Locate the cell with the specified text and output its [X, Y] center coordinate. 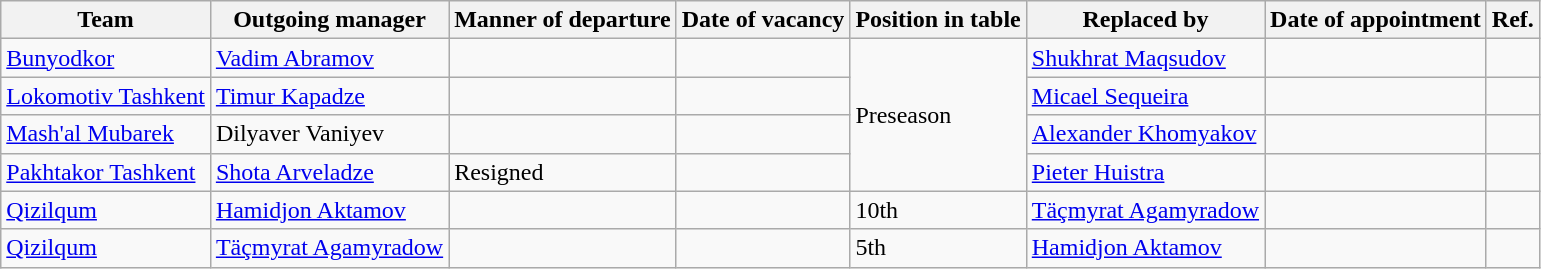
Team [106, 20]
Date of appointment [1376, 20]
Alexander Khomyakov [1145, 134]
Position in table [938, 20]
Shukhrat Maqsudov [1145, 58]
Shota Arveladze [329, 172]
Date of vacancy [763, 20]
Vadim Abramov [329, 58]
Mash'al Mubarek [106, 134]
10th [938, 210]
Bunyodkor [106, 58]
Pakhtakor Tashkent [106, 172]
Preseason [938, 115]
Micael Sequeira [1145, 96]
Ref. [1512, 20]
Resigned [562, 172]
Pieter Huistra [1145, 172]
Replaced by [1145, 20]
Timur Kapadze [329, 96]
Dilyaver Vaniyev [329, 134]
Lokomotiv Tashkent [106, 96]
Outgoing manager [329, 20]
5th [938, 248]
Manner of departure [562, 20]
